For the text-containing cell, return its midpoint in [X, Y] coordinate format. 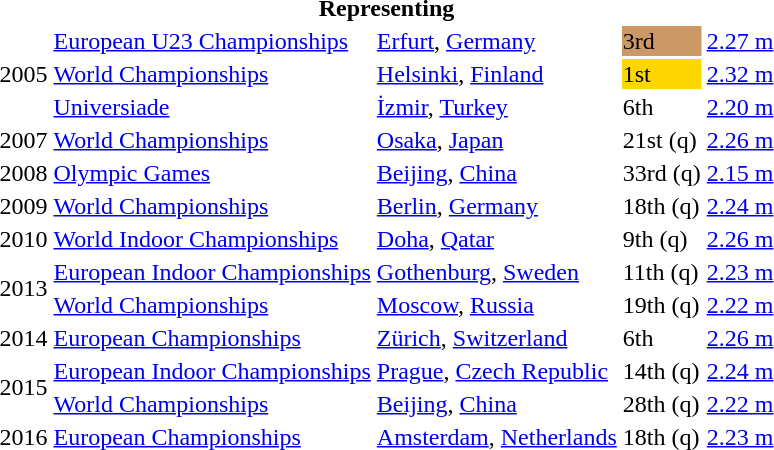
18th (q) [662, 206]
World Indoor Championships [212, 239]
Moscow, Russia [496, 305]
Osaka, Japan [496, 140]
21st (q) [662, 140]
European U23 Championships [212, 41]
Universiade [212, 107]
11th (q) [662, 272]
9th (q) [662, 239]
19th (q) [662, 305]
Gothenburg, Sweden [496, 272]
33rd (q) [662, 173]
Doha, Qatar [496, 239]
Zürich, Switzerland [496, 338]
İzmir, Turkey [496, 107]
Olympic Games [212, 173]
European Championships [212, 338]
3rd [662, 41]
14th (q) [662, 371]
Erfurt, Germany [496, 41]
Helsinki, Finland [496, 74]
Prague, Czech Republic [496, 371]
1st [662, 74]
Berlin, Germany [496, 206]
28th (q) [662, 404]
